For the text-containing cell, return its midpoint in (x, y) coordinate format. 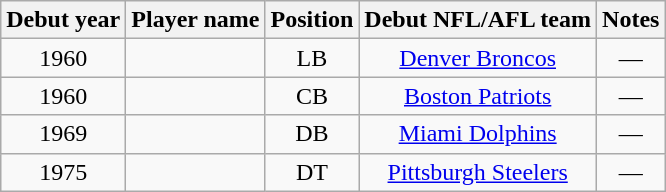
1969 (64, 134)
Debut NFL/AFL team (478, 20)
CB (312, 96)
1975 (64, 172)
Miami Dolphins (478, 134)
Position (312, 20)
Boston Patriots (478, 96)
DB (312, 134)
Notes (631, 20)
DT (312, 172)
LB (312, 58)
Debut year (64, 20)
Player name (196, 20)
Denver Broncos (478, 58)
Pittsburgh Steelers (478, 172)
